Pinpoint the cell where the given text exists, returning its (X, Y) midpoint coordinate. 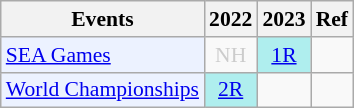
2R (230, 90)
NH (230, 55)
World Championships (102, 90)
Events (102, 19)
Ref (332, 19)
1R (284, 55)
2022 (230, 19)
2023 (284, 19)
SEA Games (102, 55)
